Return the [x, y] coordinate for the center point of the cell that contains the specified text.  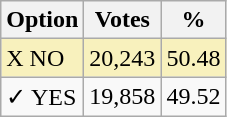
Votes [122, 20]
✓ YES [42, 97]
19,858 [122, 97]
X NO [42, 58]
50.48 [194, 58]
Option [42, 20]
49.52 [194, 97]
20,243 [122, 58]
% [194, 20]
